Identify which cell holds the provided text, then report its (x, y) central coordinate. 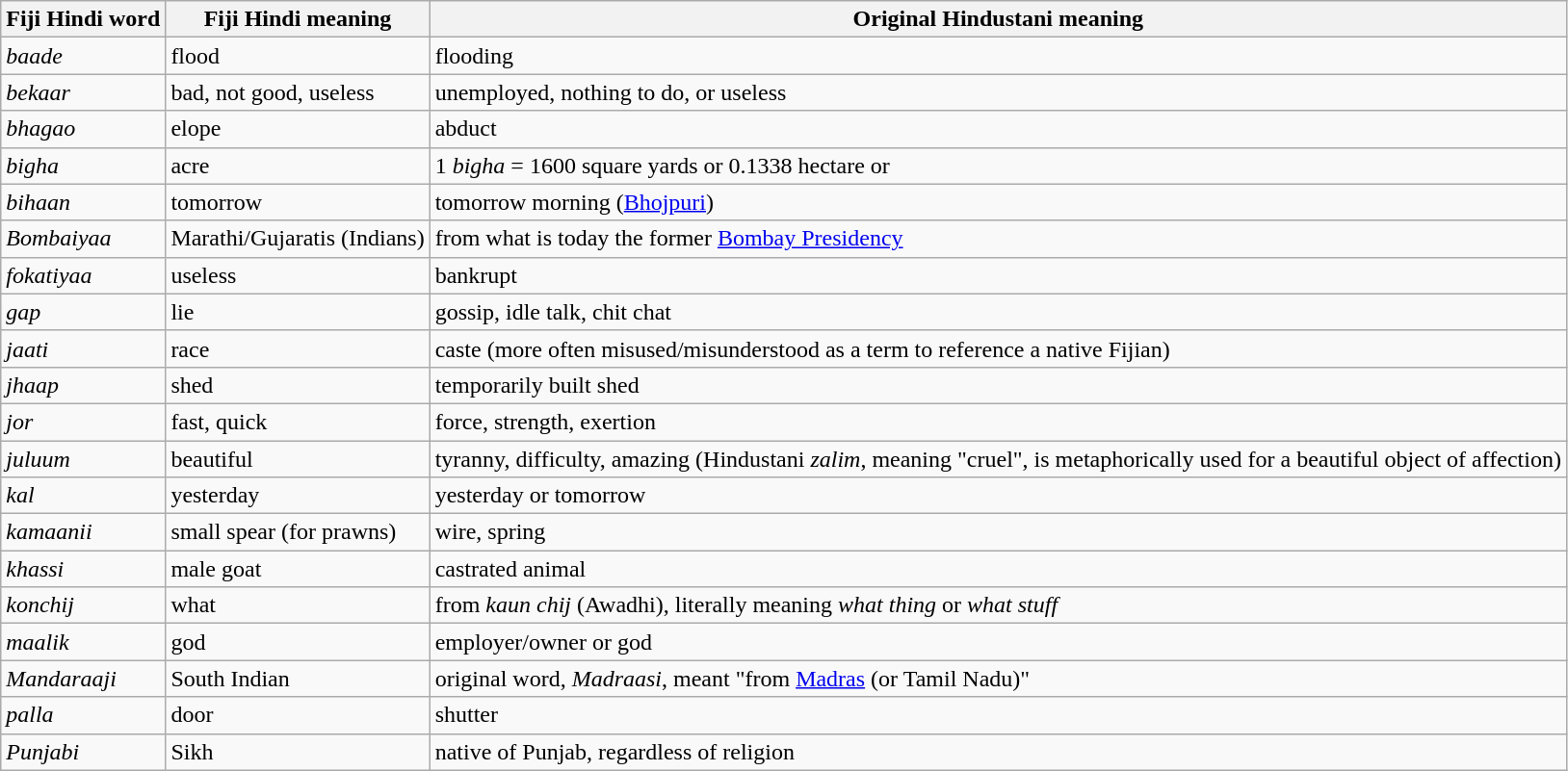
god (298, 642)
useless (298, 275)
kal (83, 496)
race (298, 348)
bhagao (83, 129)
bigha (83, 166)
shed (298, 385)
fokatiyaa (83, 275)
bekaar (83, 92)
beautiful (298, 459)
bihaan (83, 202)
1 bigha = 1600 square yards or 0.1338 hectare or (998, 166)
castrated animal (998, 569)
Sikh (298, 752)
South Indian (298, 679)
jaati (83, 348)
employer/owner or god (998, 642)
maalik (83, 642)
caste (more often misused/misunderstood as a term to reference a native Fijian) (998, 348)
flooding (998, 56)
baade (83, 56)
juluum (83, 459)
Mandaraaji (83, 679)
from what is today the former Bombay Presidency (998, 239)
Punjabi (83, 752)
temporarily built shed (998, 385)
door (298, 715)
khassi (83, 569)
wire, spring (998, 532)
Marathi/Gujaratis (Indians) (298, 239)
original word, Madraasi, meant "from Madras (or Tamil Nadu)" (998, 679)
fast, quick (298, 422)
tomorrow morning (Bhojpuri) (998, 202)
kamaanii (83, 532)
small spear (for prawns) (298, 532)
yesterday or tomorrow (998, 496)
what (298, 605)
elope (298, 129)
bankrupt (998, 275)
Fiji Hindi meaning (298, 19)
yesterday (298, 496)
male goat (298, 569)
abduct (998, 129)
konchij (83, 605)
palla (83, 715)
flood (298, 56)
from kaun chij (Awadhi), literally meaning what thing or what stuff (998, 605)
force, strength, exertion (998, 422)
lie (298, 312)
gap (83, 312)
jhaap (83, 385)
Fiji Hindi word (83, 19)
Original Hindustani meaning (998, 19)
native of Punjab, regardless of religion (998, 752)
bad, not good, useless (298, 92)
unemployed, nothing to do, or useless (998, 92)
Bombaiyaa (83, 239)
jor (83, 422)
shutter (998, 715)
tomorrow (298, 202)
gossip, idle talk, chit chat (998, 312)
acre (298, 166)
tyranny, difficulty, amazing (Hindustani zalim, meaning "cruel", is metaphorically used for a beautiful object of affection) (998, 459)
